Return [x, y] of the center of cell containing provided text 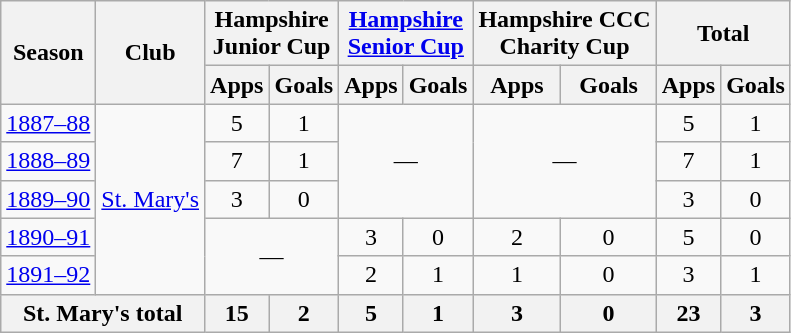
St. Mary's [150, 199]
Total [723, 34]
1890–91 [48, 237]
15 [237, 313]
St. Mary's total [103, 313]
1889–90 [48, 199]
Season [48, 52]
Hampshire CCCCharity Cup [564, 34]
HampshireSenior Cup [406, 34]
Club [150, 52]
23 [688, 313]
1891–92 [48, 275]
1888–89 [48, 161]
1887–88 [48, 123]
HampshireJunior Cup [272, 34]
